Extract the [x, y] coordinate from the center of the cell holding the provided text.  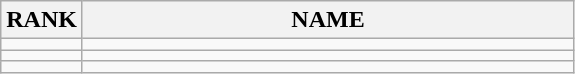
RANK [42, 20]
NAME [328, 20]
